Find where the given text appears and provide that cell's center as (x, y) coordinate. 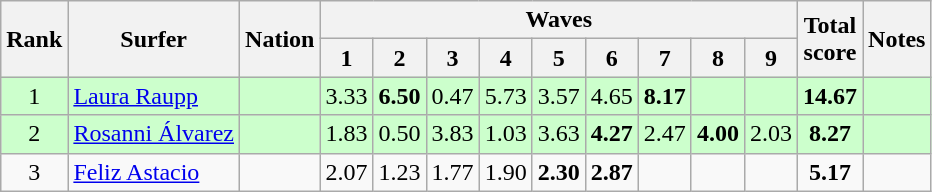
9 (770, 58)
1.23 (400, 172)
3.63 (558, 134)
Notes (897, 39)
Rank (34, 39)
4.27 (612, 134)
14.67 (830, 96)
8 (718, 58)
2.87 (612, 172)
Surfer (154, 39)
1.77 (452, 172)
2.07 (346, 172)
Feliz Astacio (154, 172)
5.17 (830, 172)
Nation (280, 39)
2.47 (664, 134)
1.90 (506, 172)
8.17 (664, 96)
8.27 (830, 134)
5.73 (506, 96)
1.83 (346, 134)
2.30 (558, 172)
3.83 (452, 134)
Waves (559, 20)
7 (664, 58)
2.03 (770, 134)
Totalscore (830, 39)
Rosanni Álvarez (154, 134)
3.33 (346, 96)
4.65 (612, 96)
6 (612, 58)
4.00 (718, 134)
1.03 (506, 134)
0.50 (400, 134)
3.57 (558, 96)
4 (506, 58)
0.47 (452, 96)
6.50 (400, 96)
5 (558, 58)
Laura Raupp (154, 96)
